From the cell containing the given text, extract its center point as (x, y) coordinate. 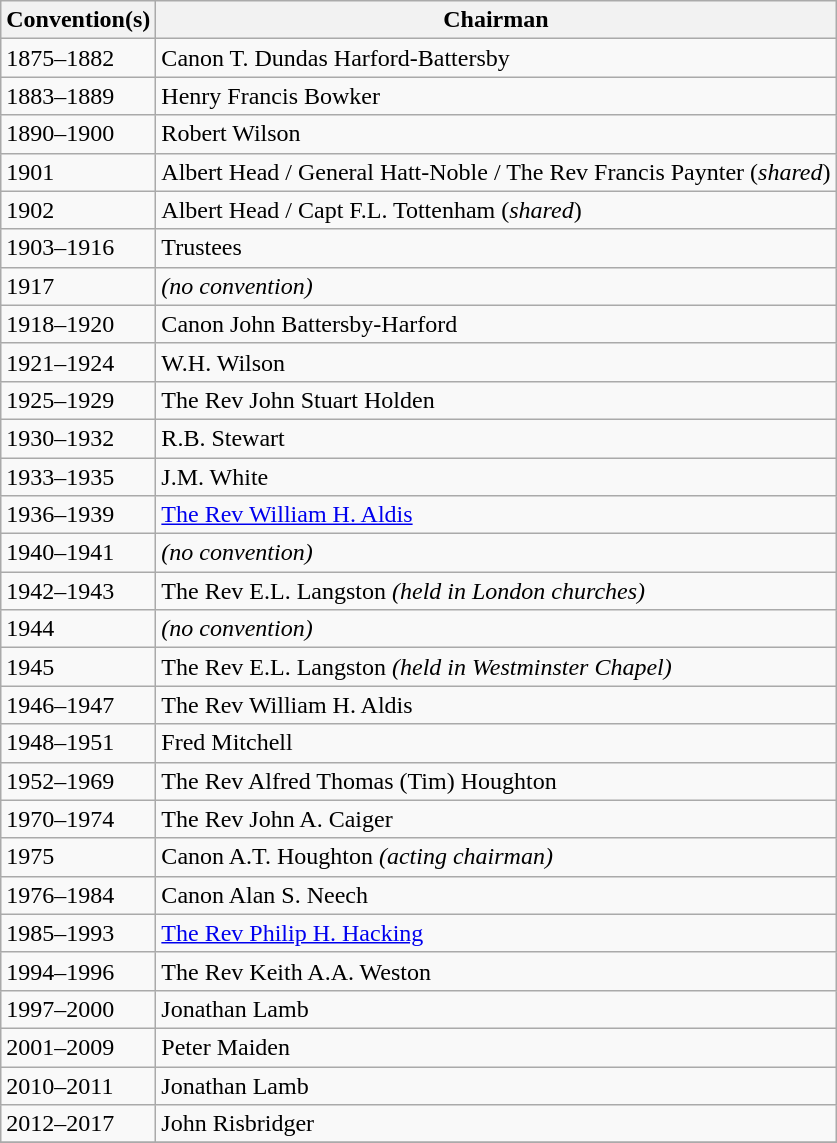
1930–1932 (78, 438)
1985–1993 (78, 933)
Fred Mitchell (496, 743)
1945 (78, 667)
J.M. White (496, 477)
1948–1951 (78, 743)
1970–1974 (78, 819)
1890–1900 (78, 134)
1925–1929 (78, 400)
1952–1969 (78, 781)
John Risbridger (496, 1124)
1946–1947 (78, 705)
1944 (78, 629)
The Rev Keith A.A. Weston (496, 971)
Trustees (496, 248)
1883–1889 (78, 96)
2001–2009 (78, 1047)
The Rev John Stuart Holden (496, 400)
1902 (78, 210)
The Rev Alfred Thomas (Tim) Houghton (496, 781)
Canon Alan S. Neech (496, 895)
1994–1996 (78, 971)
1921–1924 (78, 362)
1940–1941 (78, 553)
Albert Head / General Hatt-Noble / The Rev Francis Paynter (shared) (496, 172)
W.H. Wilson (496, 362)
1997–2000 (78, 1009)
R.B. Stewart (496, 438)
1918–1920 (78, 324)
Canon John Battersby-Harford (496, 324)
Peter Maiden (496, 1047)
1936–1939 (78, 515)
1875–1882 (78, 58)
Albert Head / Capt F.L. Tottenham (shared) (496, 210)
The Rev E.L. Langston (held in Westminster Chapel) (496, 667)
The Rev E.L. Langston (held in London churches) (496, 591)
Henry Francis Bowker (496, 96)
Robert Wilson (496, 134)
1976–1984 (78, 895)
Convention(s) (78, 20)
1901 (78, 172)
1903–1916 (78, 248)
2010–2011 (78, 1085)
Canon T. Dundas Harford-Battersby (496, 58)
The Rev Philip H. Hacking (496, 933)
1942–1943 (78, 591)
1917 (78, 286)
Canon A.T. Houghton (acting chairman) (496, 857)
2012–2017 (78, 1124)
The Rev John A. Caiger (496, 819)
Chairman (496, 20)
1933–1935 (78, 477)
1975 (78, 857)
